Return the [x, y] coordinate for the center point of the cell that contains the specified text.  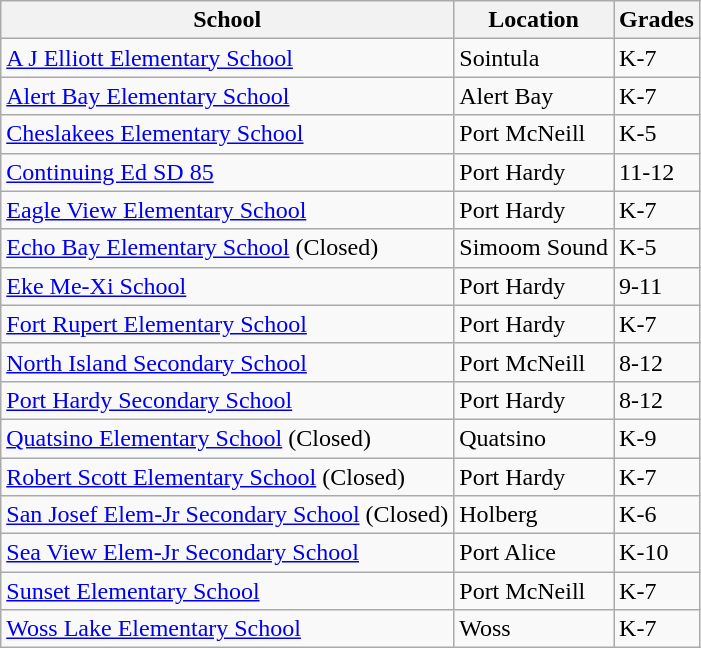
K-10 [657, 553]
North Island Secondary School [228, 362]
Echo Bay Elementary School (Closed) [228, 248]
Port Hardy Secondary School [228, 400]
A J Elliott Elementary School [228, 58]
Continuing Ed SD 85 [228, 172]
Grades [657, 20]
Simoom Sound [534, 248]
Cheslakees Elementary School [228, 134]
Alert Bay [534, 96]
San Josef Elem-Jr Secondary School (Closed) [228, 515]
Quatsino Elementary School (Closed) [228, 438]
Fort Rupert Elementary School [228, 324]
Eagle View Elementary School [228, 210]
Location [534, 20]
Holberg [534, 515]
Sointula [534, 58]
11-12 [657, 172]
9-11 [657, 286]
K-6 [657, 515]
Alert Bay Elementary School [228, 96]
Port Alice [534, 553]
Woss [534, 629]
Robert Scott Elementary School (Closed) [228, 477]
Woss Lake Elementary School [228, 629]
Sunset Elementary School [228, 591]
Eke Me-Xi School [228, 286]
School [228, 20]
K-9 [657, 438]
Quatsino [534, 438]
Sea View Elem-Jr Secondary School [228, 553]
